Return (X, Y) of the center of cell containing provided text 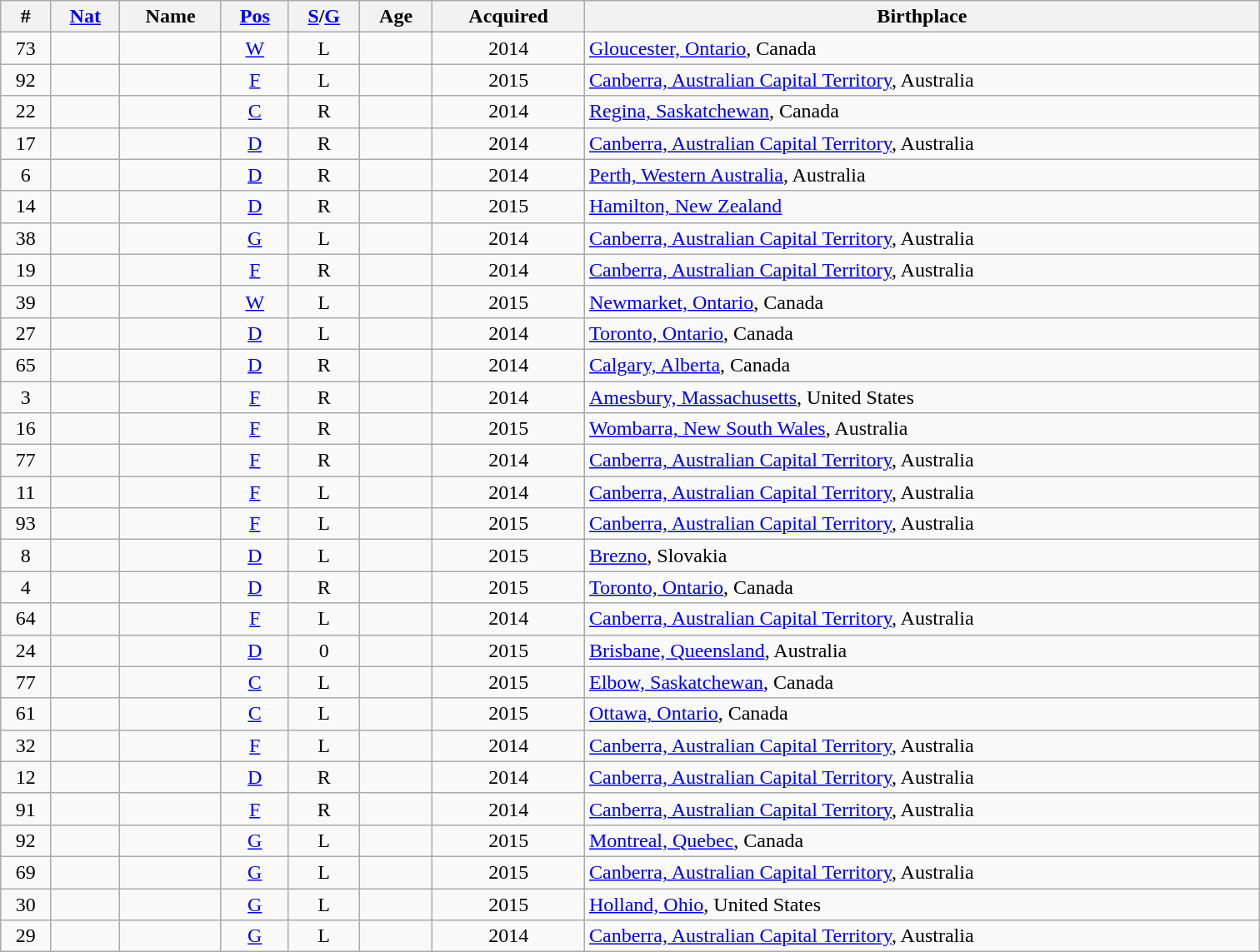
39 (26, 302)
Wombarra, New South Wales, Australia (922, 429)
24 (26, 650)
16 (26, 429)
30 (26, 904)
Age (395, 17)
Montreal, Quebec, Canada (922, 840)
17 (26, 143)
19 (26, 270)
Acquired (508, 17)
Newmarket, Ontario, Canada (922, 302)
Brezno, Slovakia (922, 556)
S/G (323, 17)
12 (26, 777)
14 (26, 207)
Ottawa, Ontario, Canada (922, 714)
# (26, 17)
Name (171, 17)
Birthplace (922, 17)
38 (26, 238)
Amesbury, Massachusetts, United States (922, 397)
Hamilton, New Zealand (922, 207)
32 (26, 745)
61 (26, 714)
93 (26, 524)
22 (26, 112)
65 (26, 365)
29 (26, 936)
Nat (85, 17)
11 (26, 492)
Regina, Saskatchewan, Canada (922, 112)
Gloucester, Ontario, Canada (922, 48)
Elbow, Saskatchewan, Canada (922, 682)
Brisbane, Queensland, Australia (922, 650)
73 (26, 48)
91 (26, 809)
6 (26, 175)
64 (26, 619)
Holland, Ohio, United States (922, 904)
Perth, Western Australia, Australia (922, 175)
0 (323, 650)
27 (26, 333)
69 (26, 872)
Calgary, Alberta, Canada (922, 365)
8 (26, 556)
Pos (255, 17)
3 (26, 397)
4 (26, 587)
